Search for the cell housing the specified text and yield its (x, y) center coordinate. 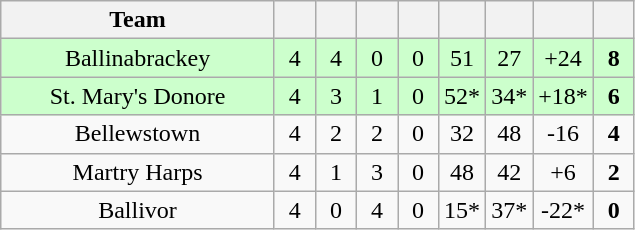
Team (138, 20)
Martry Harps (138, 172)
34* (510, 96)
-22* (564, 210)
-16 (564, 134)
37* (510, 210)
52* (462, 96)
Ballivor (138, 210)
+6 (564, 172)
42 (510, 172)
51 (462, 58)
Bellewstown (138, 134)
Ballinabrackey (138, 58)
6 (614, 96)
15* (462, 210)
St. Mary's Donore (138, 96)
+24 (564, 58)
+18* (564, 96)
8 (614, 58)
32 (462, 134)
27 (510, 58)
